Detect which cell encompasses the target text, then output its (x, y) center coordinate. 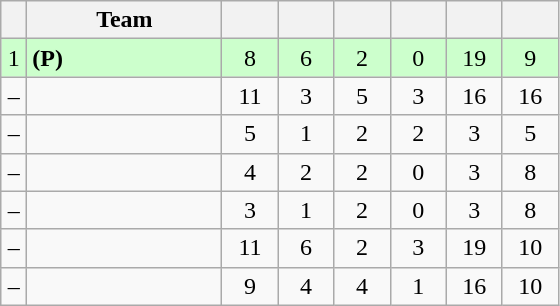
Team (124, 20)
(P) (124, 58)
